Return [x, y] of the center of cell containing provided text 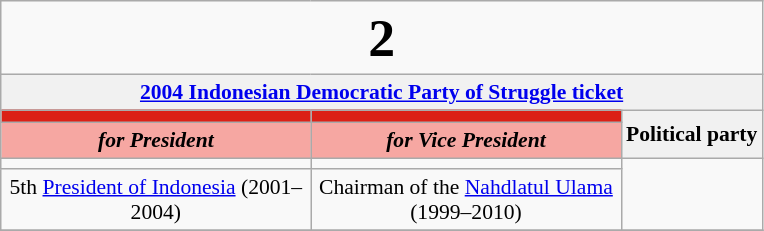
2 [382, 38]
for President [156, 141]
Chairman of the Nahdlatul Ulama (1999–2010) [466, 200]
5th President of Indonesia (2001–2004) [156, 200]
2004 Indonesian Democratic Party of Struggle ticket [382, 92]
for Vice President [466, 141]
Political party [692, 134]
